Output the [X, Y] coordinate of the center of the cell containing the given text.  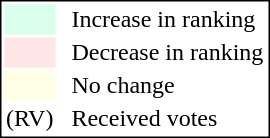
Decrease in ranking [168, 53]
(RV) [29, 119]
Received votes [168, 119]
No change [168, 85]
Increase in ranking [168, 19]
